Find where the given text appears and provide that cell's center as [X, Y] coordinate. 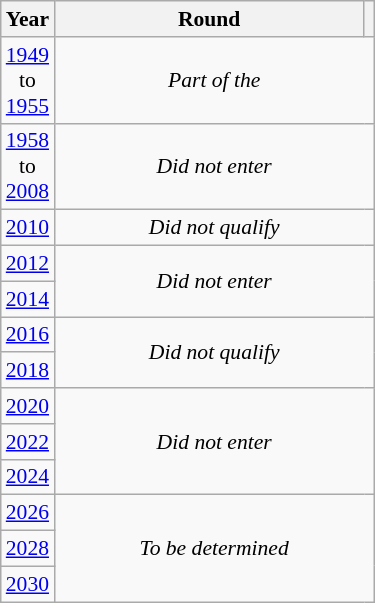
2024 [28, 477]
2028 [28, 549]
2022 [28, 442]
2010 [28, 228]
2020 [28, 406]
1958to2008 [28, 166]
Round [209, 19]
Year [28, 19]
2014 [28, 299]
To be determined [214, 548]
2012 [28, 264]
2030 [28, 584]
2016 [28, 335]
2018 [28, 371]
Part of the [214, 80]
2026 [28, 513]
1949to1955 [28, 80]
